From the cell containing the given text, extract its center point as (x, y) coordinate. 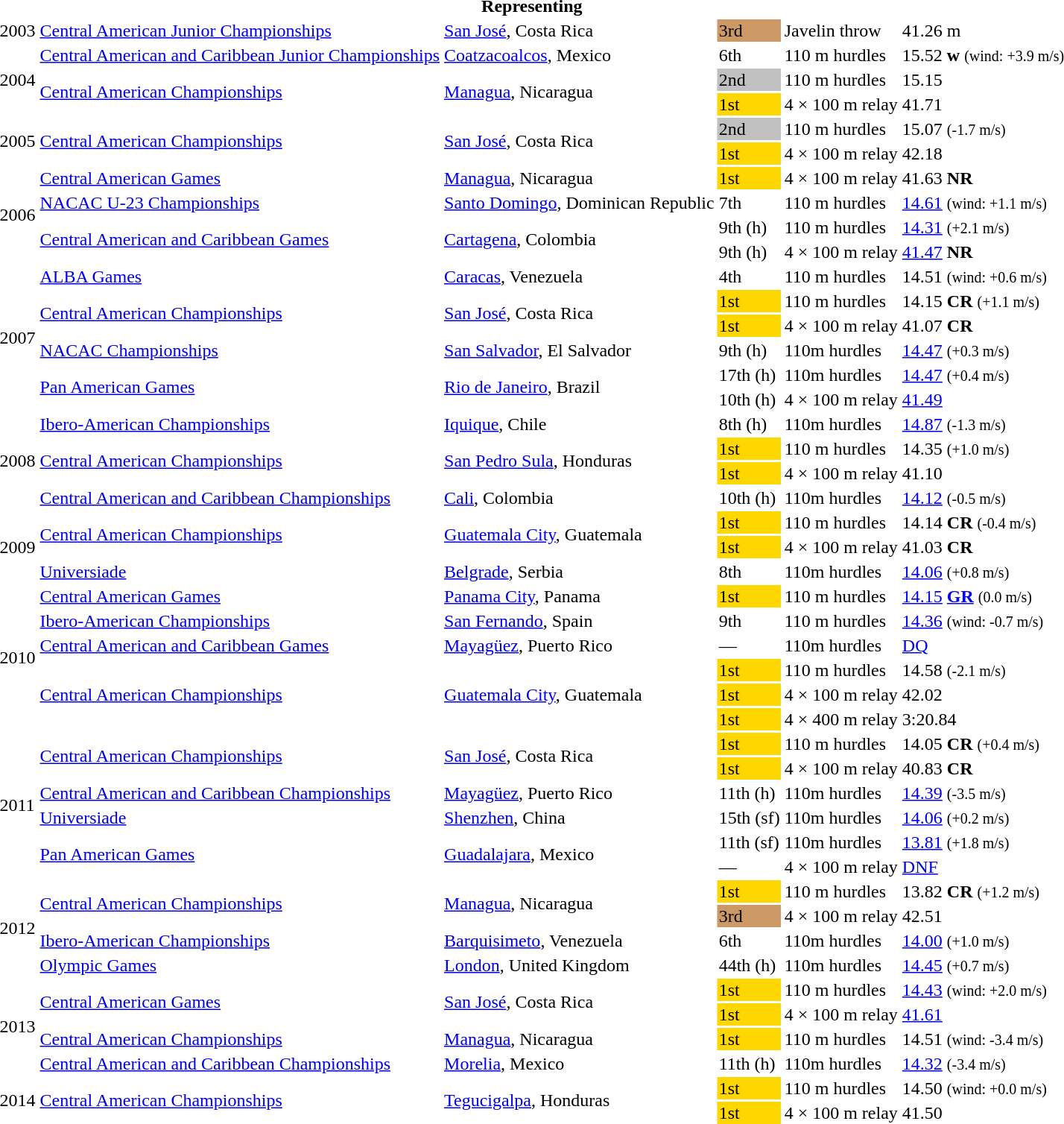
San Pedro Sula, Honduras (580, 461)
Guadalajara, Mexico (580, 854)
Cali, Colombia (580, 498)
Barquisimeto, Venezuela (580, 941)
NACAC U-23 Championships (240, 203)
Javelin throw (840, 31)
15th (sf) (750, 818)
Morelia, Mexico (580, 1064)
San Fernando, Spain (580, 621)
Central American Junior Championships (240, 31)
Cartagena, Colombia (580, 240)
Belgrade, Serbia (580, 572)
4 × 400 m relay (840, 719)
Tegucigalpa, Honduras (580, 1100)
Iquique, Chile (580, 424)
Caracas, Venezuela (580, 277)
7th (750, 203)
8th (h) (750, 424)
NACAC Championships (240, 350)
9th (750, 621)
London, United Kingdom (580, 965)
Panama City, Panama (580, 596)
San Salvador, El Salvador (580, 350)
4th (750, 277)
Coatzacoalcos, Mexico (580, 55)
Central American and Caribbean Junior Championships (240, 55)
Rio de Janeiro, Brazil (580, 388)
ALBA Games (240, 277)
Olympic Games (240, 965)
8th (750, 572)
17th (h) (750, 375)
11th (sf) (750, 842)
44th (h) (750, 965)
Shenzhen, China (580, 818)
Santo Domingo, Dominican Republic (580, 203)
